Provide the (X, Y) coordinate of the cell's center where the given text is located.  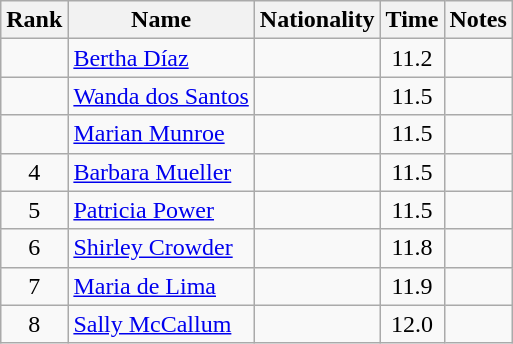
4 (34, 172)
Sally McCallum (161, 324)
6 (34, 248)
Bertha Díaz (161, 58)
11.8 (412, 248)
5 (34, 210)
Maria de Lima (161, 286)
12.0 (412, 324)
7 (34, 286)
8 (34, 324)
Patricia Power (161, 210)
Shirley Crowder (161, 248)
Time (412, 20)
Rank (34, 20)
Wanda dos Santos (161, 96)
11.9 (412, 286)
11.2 (412, 58)
Nationality (317, 20)
Notes (478, 20)
Marian Munroe (161, 134)
Barbara Mueller (161, 172)
Name (161, 20)
